For the text-containing cell, return its midpoint in [X, Y] coordinate format. 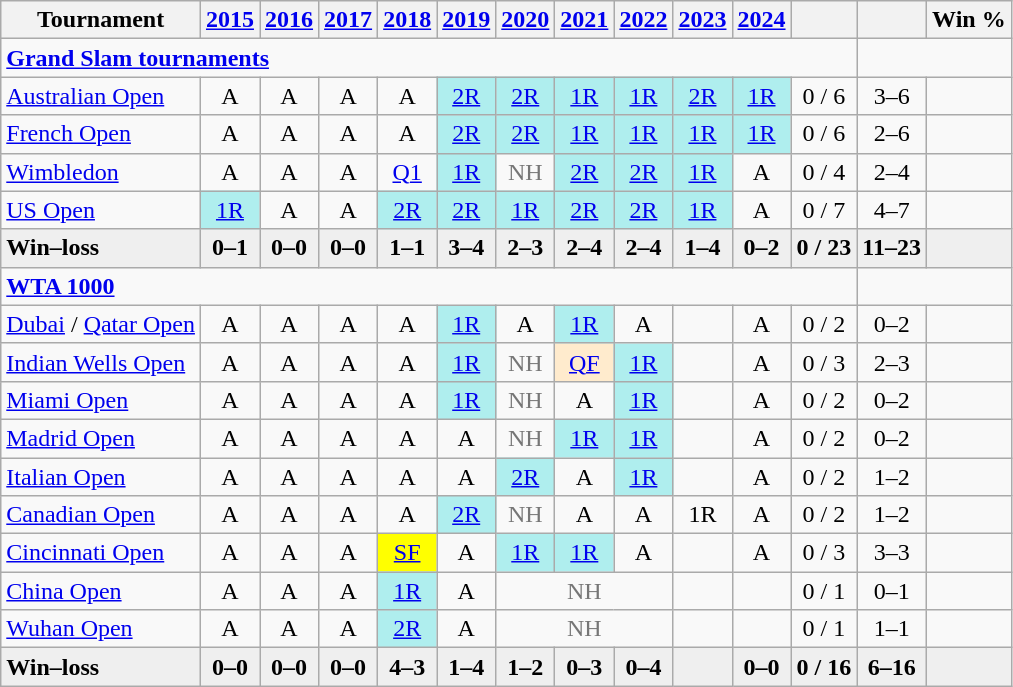
Australian Open [101, 96]
2–6 [892, 134]
China Open [101, 591]
Madrid Open [101, 438]
0 / 7 [824, 210]
0 / 16 [824, 667]
Q1 [408, 172]
4–7 [892, 210]
Dubai / Qatar Open [101, 324]
Wimbledon [101, 172]
Indian Wells Open [101, 362]
WTA 1000 [429, 286]
Canadian Open [101, 515]
2017 [348, 20]
11–23 [892, 248]
2024 [762, 20]
2016 [290, 20]
0–4 [644, 667]
4–3 [408, 667]
2019 [466, 20]
0 / 23 [824, 248]
0–3 [584, 667]
2018 [408, 20]
3–3 [892, 553]
QF [584, 362]
SF [408, 553]
2022 [644, 20]
2023 [702, 20]
2015 [230, 20]
3–6 [892, 96]
Win % [970, 20]
2020 [526, 20]
Miami Open [101, 400]
US Open [101, 210]
0 / 4 [824, 172]
3–4 [466, 248]
2021 [584, 20]
6–16 [892, 667]
French Open [101, 134]
Tournament [101, 20]
Wuhan Open [101, 629]
Italian Open [101, 477]
Grand Slam tournaments [429, 58]
Cincinnati Open [101, 553]
